From the cell containing the given text, extract its center point as (x, y) coordinate. 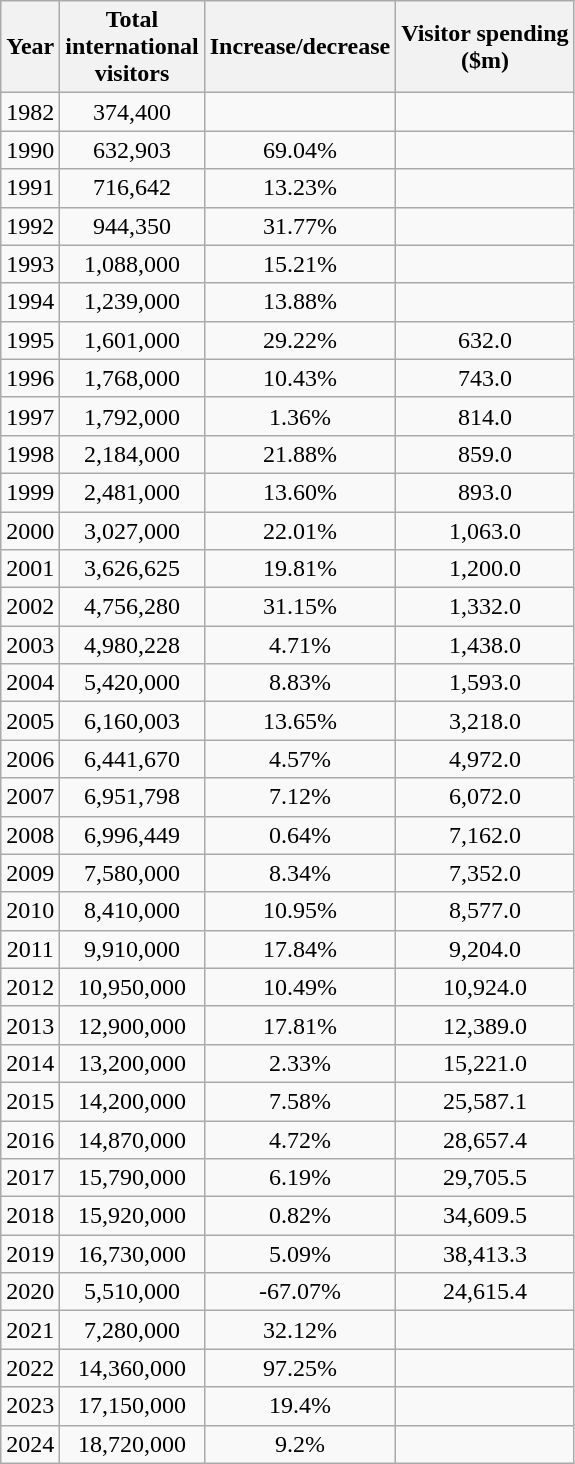
7,162.0 (485, 835)
29,705.5 (485, 1178)
2021 (30, 1330)
18,720,000 (132, 1444)
13.88% (300, 302)
19.4% (300, 1406)
8.34% (300, 873)
2005 (30, 721)
0.82% (300, 1216)
-67.07% (300, 1292)
2009 (30, 873)
10,924.0 (485, 987)
10.49% (300, 987)
31.77% (300, 226)
14,360,000 (132, 1368)
12,389.0 (485, 1025)
34,609.5 (485, 1216)
Year (30, 47)
17.81% (300, 1025)
9,204.0 (485, 949)
1,088,000 (132, 264)
743.0 (485, 378)
22.01% (300, 531)
2012 (30, 987)
2017 (30, 1178)
2003 (30, 645)
1991 (30, 188)
1999 (30, 492)
2023 (30, 1406)
7,280,000 (132, 1330)
Increase/decrease (300, 47)
2008 (30, 835)
2019 (30, 1254)
13.60% (300, 492)
2001 (30, 569)
2013 (30, 1025)
9.2% (300, 1444)
1,239,000 (132, 302)
5,420,000 (132, 683)
2007 (30, 797)
4,980,228 (132, 645)
3,027,000 (132, 531)
14,200,000 (132, 1101)
2004 (30, 683)
1,768,000 (132, 378)
13,200,000 (132, 1063)
15,221.0 (485, 1063)
2022 (30, 1368)
2,184,000 (132, 454)
716,642 (132, 188)
9,910,000 (132, 949)
38,413.3 (485, 1254)
2000 (30, 531)
2006 (30, 759)
2010 (30, 911)
6,951,798 (132, 797)
3,218.0 (485, 721)
4,756,280 (132, 607)
2,481,000 (132, 492)
6,072.0 (485, 797)
15,920,000 (132, 1216)
2015 (30, 1101)
4.71% (300, 645)
17,150,000 (132, 1406)
814.0 (485, 416)
1998 (30, 454)
374,400 (132, 112)
10.43% (300, 378)
1982 (30, 112)
6.19% (300, 1178)
1993 (30, 264)
7.58% (300, 1101)
19.81% (300, 569)
7,352.0 (485, 873)
21.88% (300, 454)
2014 (30, 1063)
1,438.0 (485, 645)
1.36% (300, 416)
2016 (30, 1139)
2002 (30, 607)
1,332.0 (485, 607)
10,950,000 (132, 987)
3,626,625 (132, 569)
1997 (30, 416)
5.09% (300, 1254)
28,657.4 (485, 1139)
97.25% (300, 1368)
2018 (30, 1216)
13.65% (300, 721)
10.95% (300, 911)
4.57% (300, 759)
15,790,000 (132, 1178)
4.72% (300, 1139)
1995 (30, 340)
2020 (30, 1292)
31.15% (300, 607)
24,615.4 (485, 1292)
632,903 (132, 150)
2011 (30, 949)
17.84% (300, 949)
6,996,449 (132, 835)
944,350 (132, 226)
15.21% (300, 264)
1994 (30, 302)
6,441,670 (132, 759)
13.23% (300, 188)
8,577.0 (485, 911)
8,410,000 (132, 911)
893.0 (485, 492)
1,601,000 (132, 340)
1,200.0 (485, 569)
2024 (30, 1444)
1990 (30, 150)
Visitor spending ($m) (485, 47)
Totalinternationalvisitors (132, 47)
25,587.1 (485, 1101)
32.12% (300, 1330)
6,160,003 (132, 721)
1996 (30, 378)
12,900,000 (132, 1025)
1,792,000 (132, 416)
1,593.0 (485, 683)
69.04% (300, 150)
2.33% (300, 1063)
7,580,000 (132, 873)
4,972.0 (485, 759)
632.0 (485, 340)
8.83% (300, 683)
0.64% (300, 835)
859.0 (485, 454)
7.12% (300, 797)
29.22% (300, 340)
14,870,000 (132, 1139)
16,730,000 (132, 1254)
1,063.0 (485, 531)
5,510,000 (132, 1292)
1992 (30, 226)
